Search for the cell housing the specified text and yield its (X, Y) center coordinate. 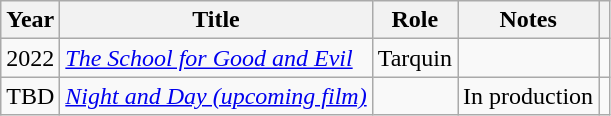
Year (30, 20)
In production (528, 96)
Title (216, 20)
2022 (30, 58)
Notes (528, 20)
Night and Day (upcoming film) (216, 96)
The School for Good and Evil (216, 58)
TBD (30, 96)
Tarquin (414, 58)
Role (414, 20)
